Return [x, y] of the center of cell containing provided text 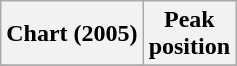
Peakposition [189, 34]
Chart (2005) [72, 34]
